Search for the cell housing the specified text and yield its [x, y] center coordinate. 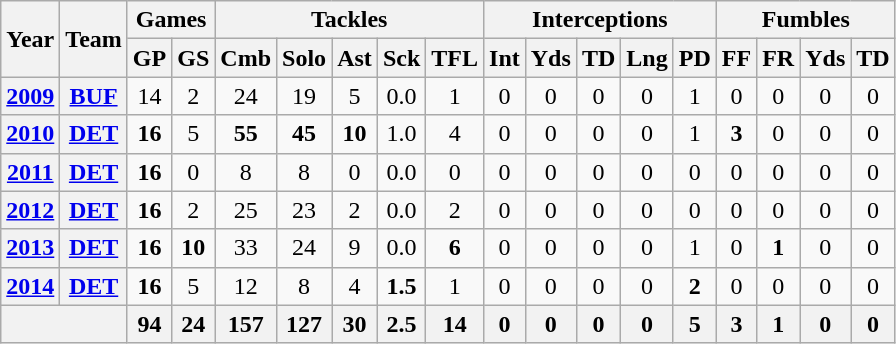
2012 [30, 210]
Solo [304, 58]
Games [170, 20]
GP [149, 58]
Cmb [246, 58]
55 [246, 134]
12 [246, 286]
157 [246, 324]
GS [194, 58]
6 [455, 248]
94 [149, 324]
1.5 [401, 286]
33 [246, 248]
2014 [30, 286]
2009 [30, 96]
Interceptions [600, 20]
Team [94, 39]
9 [355, 248]
2013 [30, 248]
BUF [94, 96]
Ast [355, 58]
Year [30, 39]
TFL [455, 58]
1.0 [401, 134]
PD [694, 58]
23 [304, 210]
2.5 [401, 324]
127 [304, 324]
Sck [401, 58]
2011 [30, 172]
FF [736, 58]
19 [304, 96]
Int [505, 58]
Tackles [350, 20]
45 [304, 134]
Fumbles [806, 20]
FR [778, 58]
30 [355, 324]
2010 [30, 134]
25 [246, 210]
Lng [647, 58]
